Locate the cell with the specified text and output its [x, y] center coordinate. 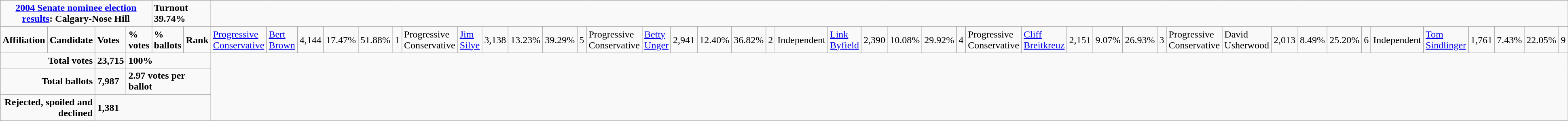
23,715 [111, 60]
26.93% [1140, 40]
6 [1366, 40]
2.97 votes per ballot [168, 81]
Votes [111, 40]
Bert Brown [282, 40]
25.20% [1344, 40]
9 [1564, 40]
100% [168, 60]
Tom Sindlinger [1445, 40]
2004 Senate nominee election results: Calgary-Nose Hill [76, 14]
3,138 [495, 40]
7.43% [1509, 40]
2,941 [684, 40]
36.82% [749, 40]
12.40% [714, 40]
17.47% [341, 40]
9.07% [1108, 40]
1,761 [1481, 40]
Total votes [48, 60]
Total ballots [48, 81]
4,144 [311, 40]
2,390 [874, 40]
Rejected, spoiled and declined [48, 107]
Betty Unger [657, 40]
8.49% [1313, 40]
Affiliation [24, 40]
Candidate [71, 40]
% ballots [167, 40]
Cliff Breitkreuz [1044, 40]
Turnout 39.74% [181, 14]
10.08% [905, 40]
2,151 [1080, 40]
3 [1162, 40]
2 [771, 40]
5 [582, 40]
51.88% [375, 40]
22.05% [1542, 40]
7,987 [111, 81]
29.92% [939, 40]
Rank [197, 40]
2,013 [1284, 40]
39.29% [560, 40]
1,381 [153, 107]
4 [961, 40]
1 [397, 40]
% votes [139, 40]
David Usherwood [1247, 40]
13.23% [526, 40]
Link Byfield [844, 40]
Jim Silye [470, 40]
